Capture the cell that displays the provided text and extract its (x, y) central coordinate. 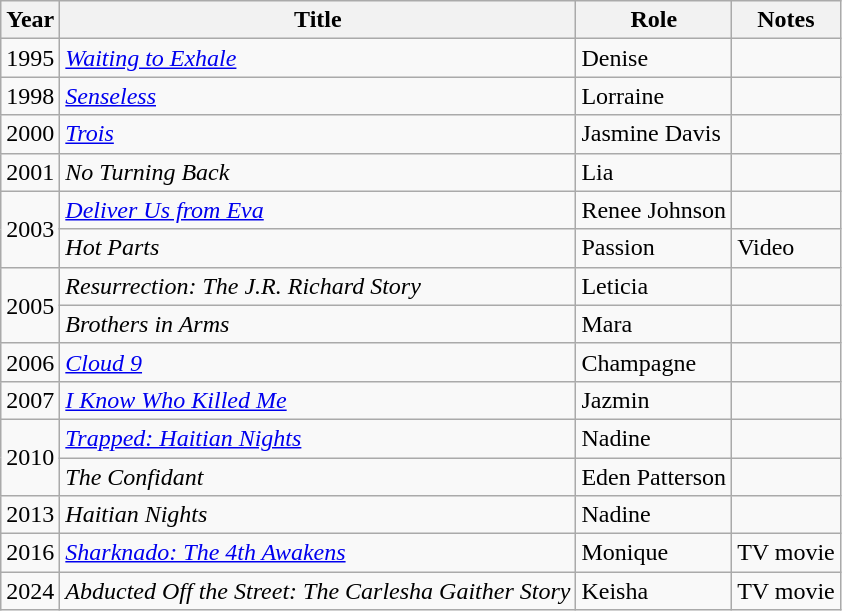
No Turning Back (318, 172)
Abducted Off the Street: The Carlesha Gaither Story (318, 591)
Trapped: Haitian Nights (318, 438)
2007 (30, 400)
Trois (318, 134)
Jasmine Davis (654, 134)
Role (654, 20)
Senseless (318, 96)
Lorraine (654, 96)
Year (30, 20)
Video (786, 248)
Denise (654, 58)
Renee Johnson (654, 210)
Hot Parts (318, 248)
Jazmin (654, 400)
2006 (30, 362)
Leticia (654, 286)
Mara (654, 324)
1995 (30, 58)
Sharknado: The 4th Awakens (318, 553)
Waiting to Exhale (318, 58)
Lia (654, 172)
Brothers in Arms (318, 324)
2010 (30, 457)
Notes (786, 20)
2001 (30, 172)
2016 (30, 553)
Passion (654, 248)
I Know Who Killed Me (318, 400)
Haitian Nights (318, 515)
Cloud 9 (318, 362)
2005 (30, 305)
Champagne (654, 362)
Keisha (654, 591)
2000 (30, 134)
Resurrection: The J.R. Richard Story (318, 286)
Deliver Us from Eva (318, 210)
2013 (30, 515)
1998 (30, 96)
The Confidant (318, 477)
Monique (654, 553)
Title (318, 20)
Eden Patterson (654, 477)
2024 (30, 591)
2003 (30, 229)
